Find where the given text appears and provide that cell's center as [x, y] coordinate. 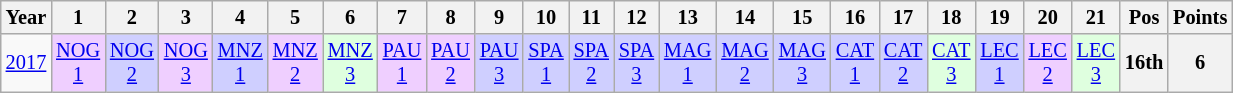
7 [402, 17]
16th [1144, 63]
20 [1048, 17]
NOG3 [186, 63]
MNZ2 [296, 63]
CAT1 [855, 63]
LEC2 [1048, 63]
3 [186, 17]
CAT2 [903, 63]
10 [546, 17]
14 [744, 17]
Pos [1144, 17]
13 [688, 17]
15 [802, 17]
21 [1096, 17]
NOG1 [78, 63]
MAG1 [688, 63]
2017 [26, 63]
MNZ1 [240, 63]
MAG2 [744, 63]
19 [999, 17]
Points [1200, 17]
MAG3 [802, 63]
LEC3 [1096, 63]
PAU1 [402, 63]
Year [26, 17]
18 [951, 17]
4 [240, 17]
SPA3 [636, 63]
SPA1 [546, 63]
CAT3 [951, 63]
12 [636, 17]
9 [500, 17]
17 [903, 17]
2 [132, 17]
NOG2 [132, 63]
11 [592, 17]
16 [855, 17]
PAU2 [450, 63]
MNZ3 [350, 63]
SPA2 [592, 63]
1 [78, 17]
PAU3 [500, 63]
8 [450, 17]
LEC1 [999, 63]
5 [296, 17]
